For the text-containing cell, return its midpoint in (x, y) coordinate format. 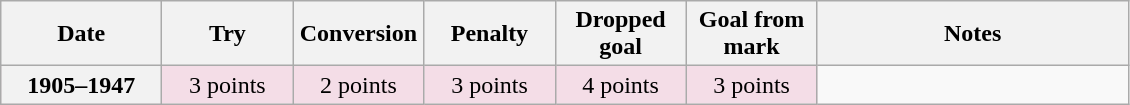
4 points (620, 85)
Date (82, 34)
Dropped goal (620, 34)
2 points (358, 85)
Conversion (358, 34)
1905–1947 (82, 85)
Try (228, 34)
Goal from mark (752, 34)
Notes (972, 34)
Penalty (490, 34)
